Extract the (x, y) coordinate from the center of the cell holding the provided text.  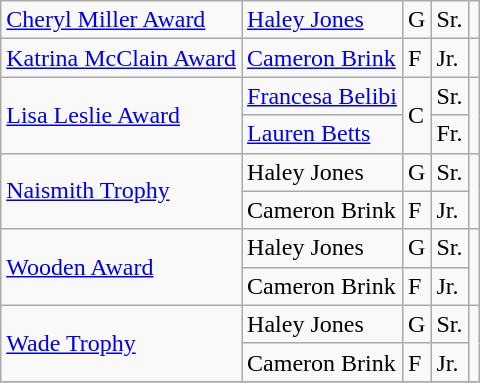
Lisa Leslie Award (122, 115)
Fr. (450, 134)
Lauren Betts (322, 134)
C (417, 115)
Wooden Award (122, 267)
Francesa Belibi (322, 96)
Naismith Trophy (122, 191)
Cheryl Miller Award (122, 20)
Wade Trophy (122, 343)
Katrina McClain Award (122, 58)
